Extract the (X, Y) coordinate from the center of the cell holding the provided text.  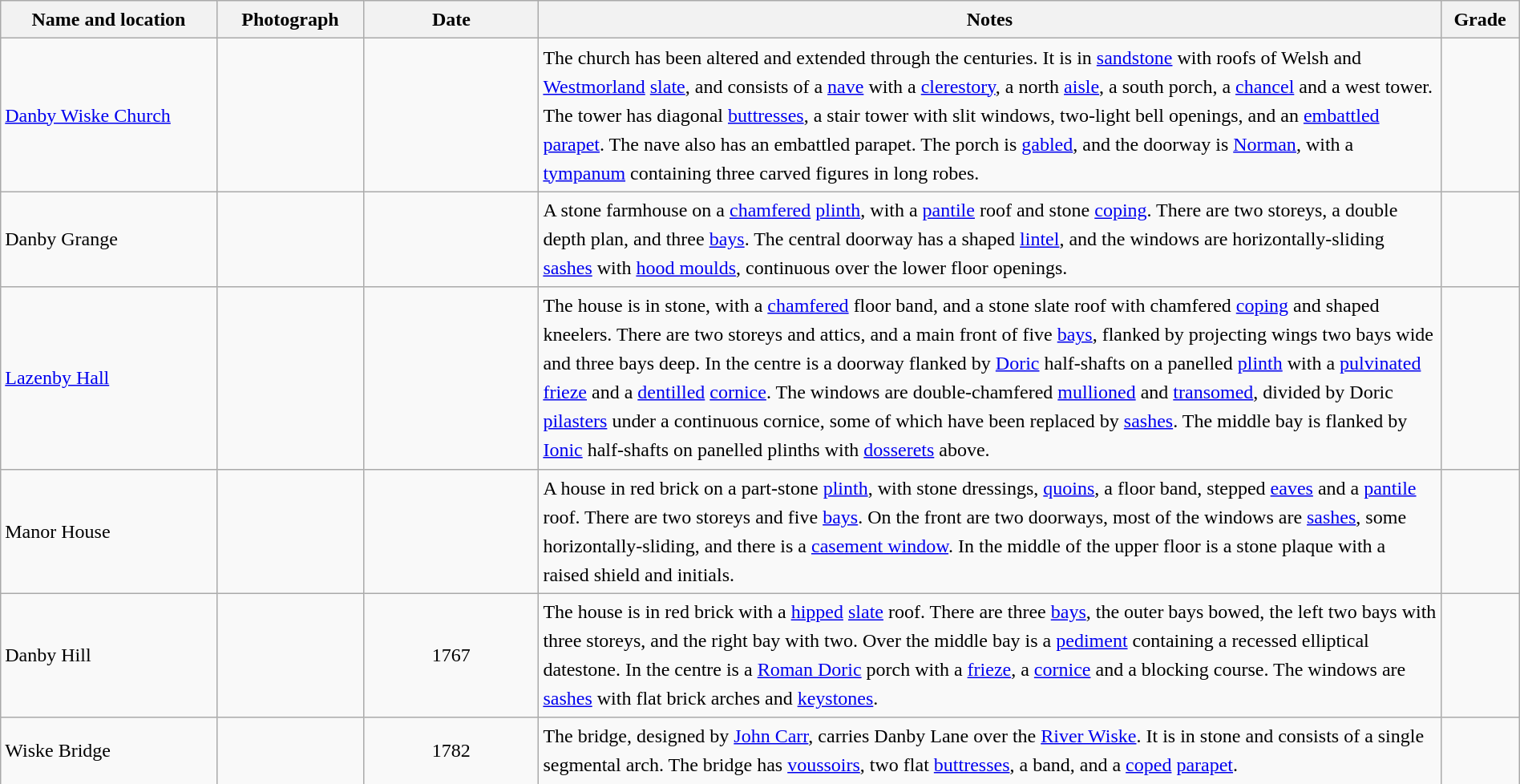
Date (451, 19)
Danby Grange (109, 239)
Manor House (109, 531)
Name and location (109, 19)
1767 (451, 656)
Photograph (290, 19)
1782 (451, 750)
Grade (1480, 19)
Wiske Bridge (109, 750)
Danby Hill (109, 656)
Danby Wiske Church (109, 115)
Notes (989, 19)
Lazenby Hall (109, 378)
